Determine the (x, y) coordinate at the center of the cell enclosing the given text.  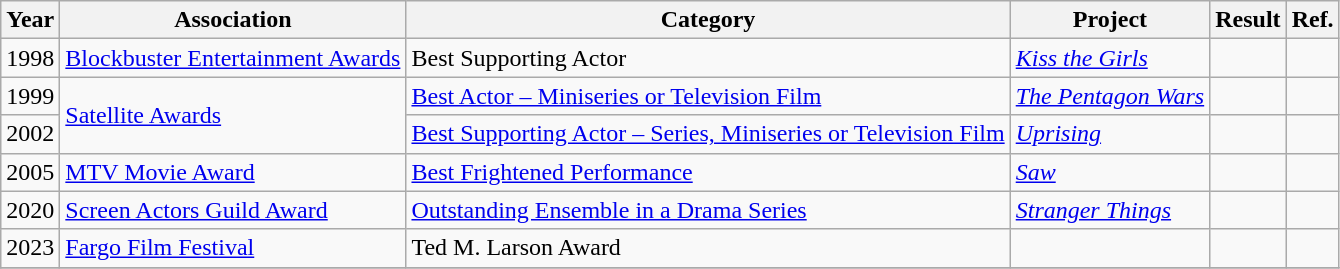
2020 (30, 210)
Uprising (1110, 134)
1998 (30, 58)
Best Actor – Miniseries or Television Film (708, 96)
Category (708, 20)
Result (1248, 20)
Ted M. Larson Award (708, 248)
Year (30, 20)
Saw (1110, 172)
Outstanding Ensemble in a Drama Series (708, 210)
Best Supporting Actor – Series, Miniseries or Television Film (708, 134)
Fargo Film Festival (233, 248)
Stranger Things (1110, 210)
Best Supporting Actor (708, 58)
Ref. (1312, 20)
The Pentagon Wars (1110, 96)
1999 (30, 96)
Blockbuster Entertainment Awards (233, 58)
Association (233, 20)
Satellite Awards (233, 115)
Screen Actors Guild Award (233, 210)
MTV Movie Award (233, 172)
2005 (30, 172)
2002 (30, 134)
Best Frightened Performance (708, 172)
Kiss the Girls (1110, 58)
Project (1110, 20)
2023 (30, 248)
